Identify which cell holds the provided text, then report its (x, y) central coordinate. 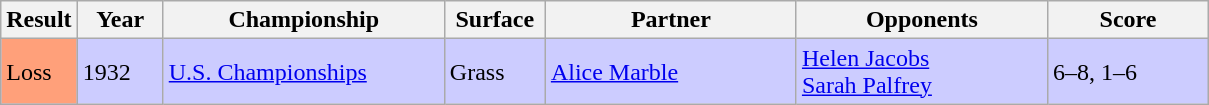
Championship (304, 20)
Opponents (922, 20)
Loss (39, 72)
1932 (120, 72)
Partner (670, 20)
Surface (494, 20)
U.S. Championships (304, 72)
6–8, 1–6 (1128, 72)
Result (39, 20)
Helen Jacobs Sarah Palfrey (922, 72)
Grass (494, 72)
Alice Marble (670, 72)
Score (1128, 20)
Year (120, 20)
